Output the (x, y) coordinate of the center of the cell containing the given text.  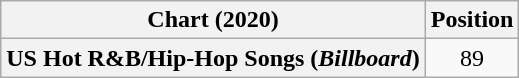
US Hot R&B/Hip-Hop Songs (Billboard) (213, 58)
89 (472, 58)
Position (472, 20)
Chart (2020) (213, 20)
